Locate the cell with the specified text and output its [X, Y] center coordinate. 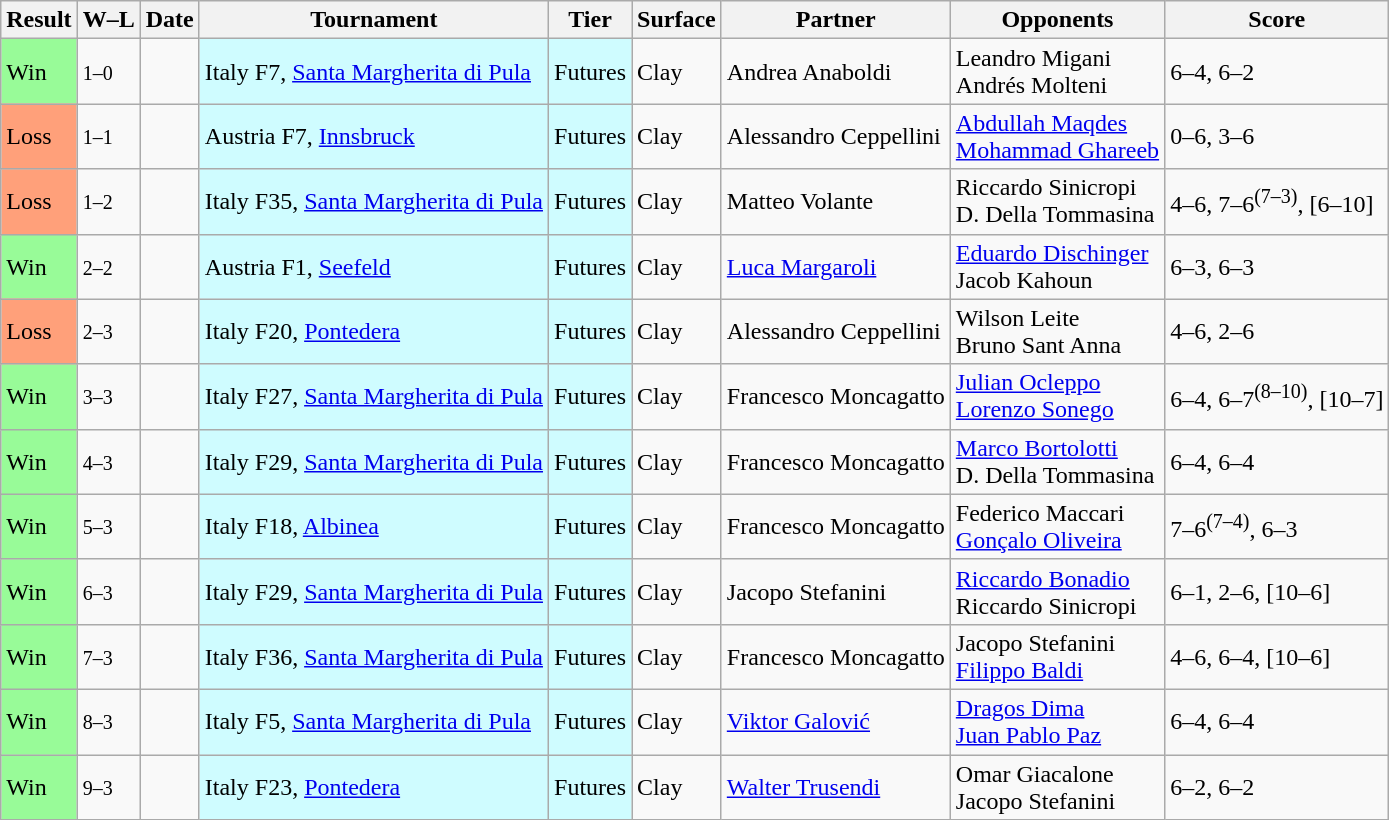
Riccardo Sinicropi D. Della Tommasina [1057, 202]
Italy F23, Pontedera [374, 786]
Wilson Leite Bruno Sant Anna [1057, 332]
Opponents [1057, 20]
Federico Maccari Gonçalo Oliveira [1057, 526]
1–1 [108, 136]
Luca Margaroli [836, 266]
Italy F27, Santa Margherita di Pula [374, 396]
Matteo Volante [836, 202]
Surface [677, 20]
Tier [590, 20]
8–3 [108, 722]
4–6, 6–4, [10–6] [1277, 656]
6–2, 6–2 [1277, 786]
Italy F35, Santa Margherita di Pula [374, 202]
Austria F1, Seefeld [374, 266]
5–3 [108, 526]
Viktor Galović [836, 722]
Tournament [374, 20]
4–6, 2–6 [1277, 332]
6–3, 6–3 [1277, 266]
6–1, 2–6, [10–6] [1277, 592]
6–4, 6–2 [1277, 72]
1–0 [108, 72]
7–3 [108, 656]
Abdullah Maqdes Mohammad Ghareeb [1057, 136]
Italy F5, Santa Margherita di Pula [374, 722]
Eduardo Dischinger Jacob Kahoun [1057, 266]
4–3 [108, 462]
Marco Bortolotti D. Della Tommasina [1057, 462]
6–4, 6–7(8–10), [10–7] [1277, 396]
2–3 [108, 332]
Italy F18, Albinea [374, 526]
W–L [108, 20]
Andrea Anaboldi [836, 72]
Result [39, 20]
Score [1277, 20]
1–2 [108, 202]
Riccardo Bonadio Riccardo Sinicropi [1057, 592]
Julian Ocleppo Lorenzo Sonego [1057, 396]
Italy F20, Pontedera [374, 332]
Italy F36, Santa Margherita di Pula [374, 656]
Jacopo Stefanini [836, 592]
Dragos Dima Juan Pablo Paz [1057, 722]
4–6, 7–6(7–3), [6–10] [1277, 202]
Omar Giacalone Jacopo Stefanini [1057, 786]
2–2 [108, 266]
Austria F7, Innsbruck [374, 136]
7–6(7–4), 6–3 [1277, 526]
Jacopo Stefanini Filippo Baldi [1057, 656]
0–6, 3–6 [1277, 136]
Italy F7, Santa Margherita di Pula [374, 72]
Leandro Migani Andrés Molteni [1057, 72]
Partner [836, 20]
3–3 [108, 396]
Date [170, 20]
9–3 [108, 786]
6–3 [108, 592]
Walter Trusendi [836, 786]
